Search for the cell housing the specified text and yield its [X, Y] center coordinate. 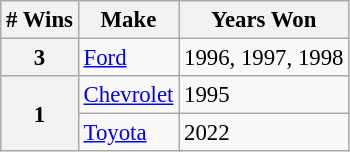
1996, 1997, 1998 [264, 58]
Toyota [128, 133]
2022 [264, 133]
1995 [264, 95]
Ford [128, 58]
1 [40, 114]
3 [40, 58]
# Wins [40, 20]
Years Won [264, 20]
Chevrolet [128, 95]
Make [128, 20]
